Detect which cell encompasses the target text, then output its (x, y) center coordinate. 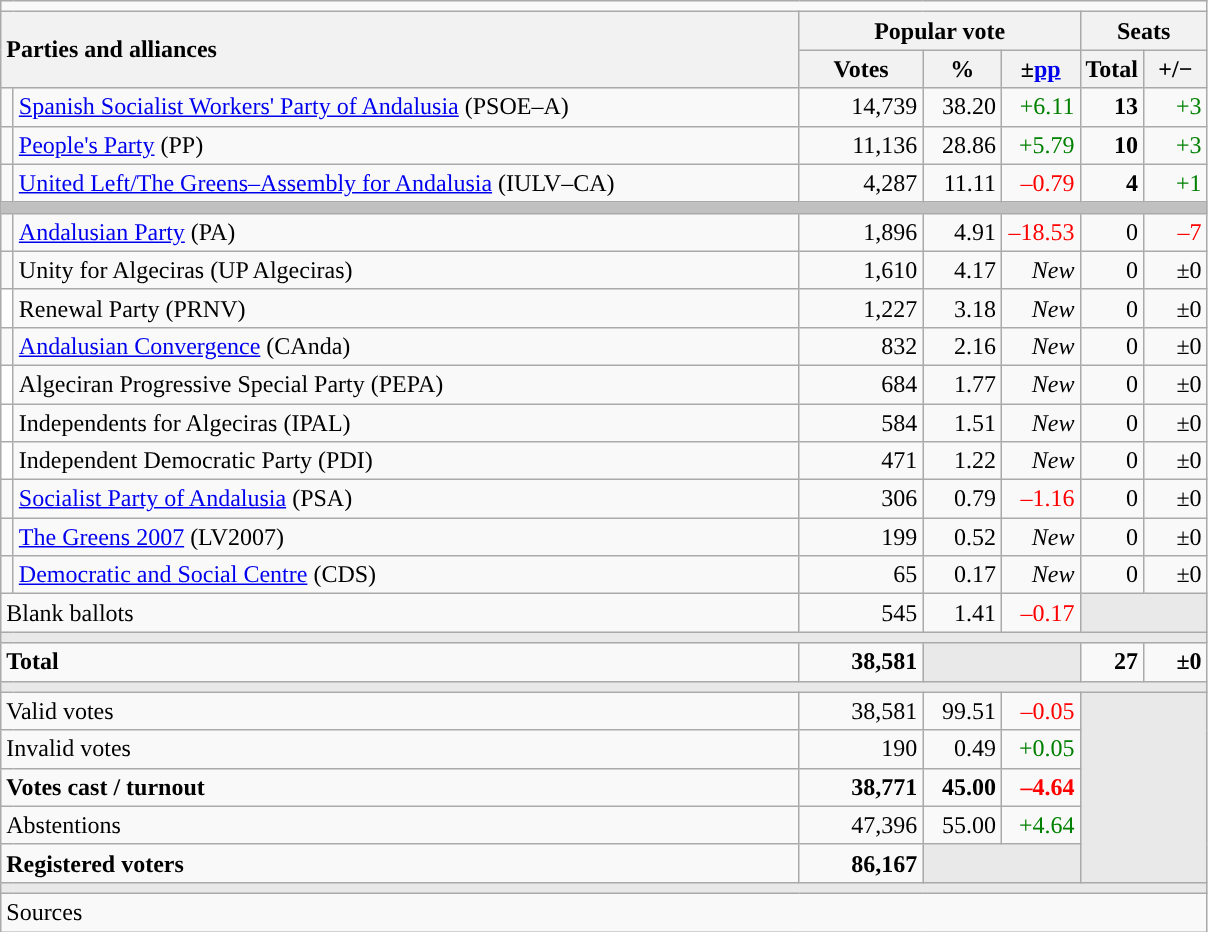
1.22 (962, 461)
Democratic and Social Centre (CDS) (406, 575)
65 (861, 575)
3.18 (962, 308)
People's Party (PP) (406, 145)
–1.16 (1040, 499)
Renewal Party (PRNV) (406, 308)
+6.11 (1040, 107)
–0.05 (1040, 711)
4.91 (962, 232)
Independents for Algeciras (IPAL) (406, 423)
Andalusian Convergence (CAnda) (406, 346)
0.79 (962, 499)
Socialist Party of Andalusia (PSA) (406, 499)
832 (861, 346)
1,896 (861, 232)
Invalid votes (400, 749)
Spanish Socialist Workers' Party of Andalusia (PSOE–A) (406, 107)
–0.17 (1040, 613)
±pp (1040, 69)
Abstentions (400, 825)
Independent Democratic Party (PDI) (406, 461)
0.49 (962, 749)
11,136 (861, 145)
545 (861, 613)
+1 (1176, 183)
United Left/The Greens–Assembly for Andalusia (IULV–CA) (406, 183)
306 (861, 499)
684 (861, 384)
1.51 (962, 423)
% (962, 69)
13 (1112, 107)
199 (861, 537)
Andalusian Party (PA) (406, 232)
–18.53 (1040, 232)
99.51 (962, 711)
4 (1112, 183)
–4.64 (1040, 787)
Sources (604, 912)
27 (1112, 662)
38,771 (861, 787)
Algeciran Progressive Special Party (PEPA) (406, 384)
Seats (1144, 31)
55.00 (962, 825)
Registered voters (400, 863)
471 (861, 461)
14,739 (861, 107)
Valid votes (400, 711)
–0.79 (1040, 183)
28.86 (962, 145)
38.20 (962, 107)
Votes cast / turnout (400, 787)
11.11 (962, 183)
4,287 (861, 183)
Unity for Algeciras (UP Algeciras) (406, 270)
+0.05 (1040, 749)
1,227 (861, 308)
1.41 (962, 613)
47,396 (861, 825)
Popular vote (940, 31)
–7 (1176, 232)
2.16 (962, 346)
584 (861, 423)
Parties and alliances (400, 50)
Blank ballots (400, 613)
+4.64 (1040, 825)
Votes (861, 69)
10 (1112, 145)
45.00 (962, 787)
+5.79 (1040, 145)
The Greens 2007 (LV2007) (406, 537)
+/− (1176, 69)
190 (861, 749)
4.17 (962, 270)
1.77 (962, 384)
86,167 (861, 863)
1,610 (861, 270)
0.52 (962, 537)
0.17 (962, 575)
